Detect which cell encompasses the target text, then output its (X, Y) center coordinate. 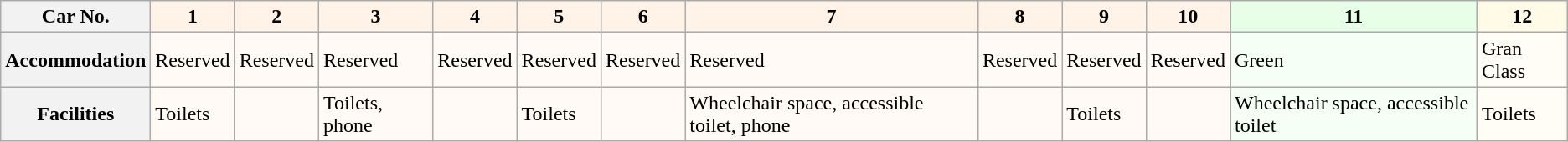
Wheelchair space, accessible toilet (1354, 114)
12 (1522, 17)
5 (559, 17)
Toilets, phone (376, 114)
8 (1019, 17)
Facilities (75, 114)
3 (376, 17)
Accommodation (75, 60)
10 (1188, 17)
7 (832, 17)
4 (475, 17)
Wheelchair space, accessible toilet, phone (832, 114)
Car No. (75, 17)
Gran Class (1522, 60)
11 (1354, 17)
2 (276, 17)
1 (193, 17)
Green (1354, 60)
9 (1104, 17)
6 (642, 17)
